Find where the given text appears and provide that cell's center as [x, y] coordinate. 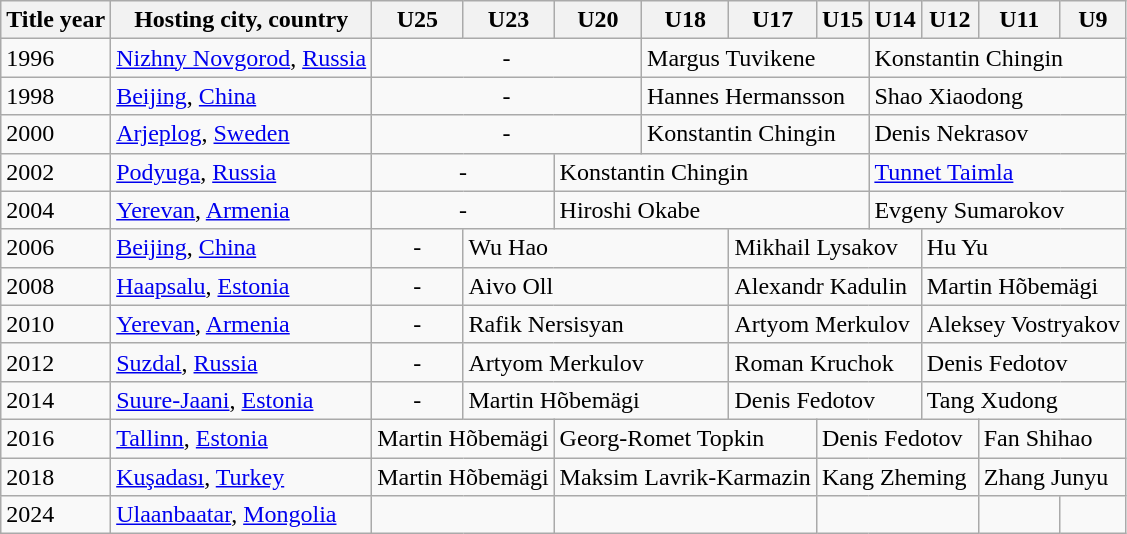
U14 [895, 20]
Alexandr Kadulin [825, 286]
Suzdal, Russia [242, 362]
U15 [842, 20]
2004 [56, 210]
Rafik Nersisyan [596, 324]
Hiroshi Okabe [712, 210]
2024 [56, 515]
Shao Xiaodong [998, 96]
Evgeny Sumarokov [998, 210]
Hannes Hermansson [756, 96]
2010 [56, 324]
Denis Nekrasov [998, 134]
U17 [772, 20]
U23 [508, 20]
Mikhail Lysakov [825, 248]
Roman Kruchok [825, 362]
Title year [56, 20]
Zhang Junyu [1052, 477]
Podyuga, Russia [242, 172]
Fan Shihao [1052, 438]
U12 [950, 20]
2014 [56, 400]
U9 [1092, 20]
Hosting city, country [242, 20]
Nizhny Novgorod, Russia [242, 58]
Kuşadası, Turkey [242, 477]
U18 [686, 20]
Georg-Romet Topkin [685, 438]
Wu Hao [596, 248]
Kang Zheming [897, 477]
Suure-Jaani, Estonia [242, 400]
2016 [56, 438]
2006 [56, 248]
Tunnet Taimla [998, 172]
2002 [56, 172]
1998 [56, 96]
Haapsalu, Estonia [242, 286]
Ulaanbaatar, Mongolia [242, 515]
2008 [56, 286]
Tang Xudong [1023, 400]
2012 [56, 362]
U11 [1019, 20]
Margus Tuvikene [756, 58]
2018 [56, 477]
1996 [56, 58]
U25 [418, 20]
Aleksey Vostryakov [1023, 324]
Tallinn, Estonia [242, 438]
Hu Yu [1023, 248]
2000 [56, 134]
Arjeplog, Sweden [242, 134]
Maksim Lavrik-Karmazin [685, 477]
Aivo Oll [596, 286]
U20 [598, 20]
